Determine the (X, Y) coordinate at the center of the cell enclosing the given text.  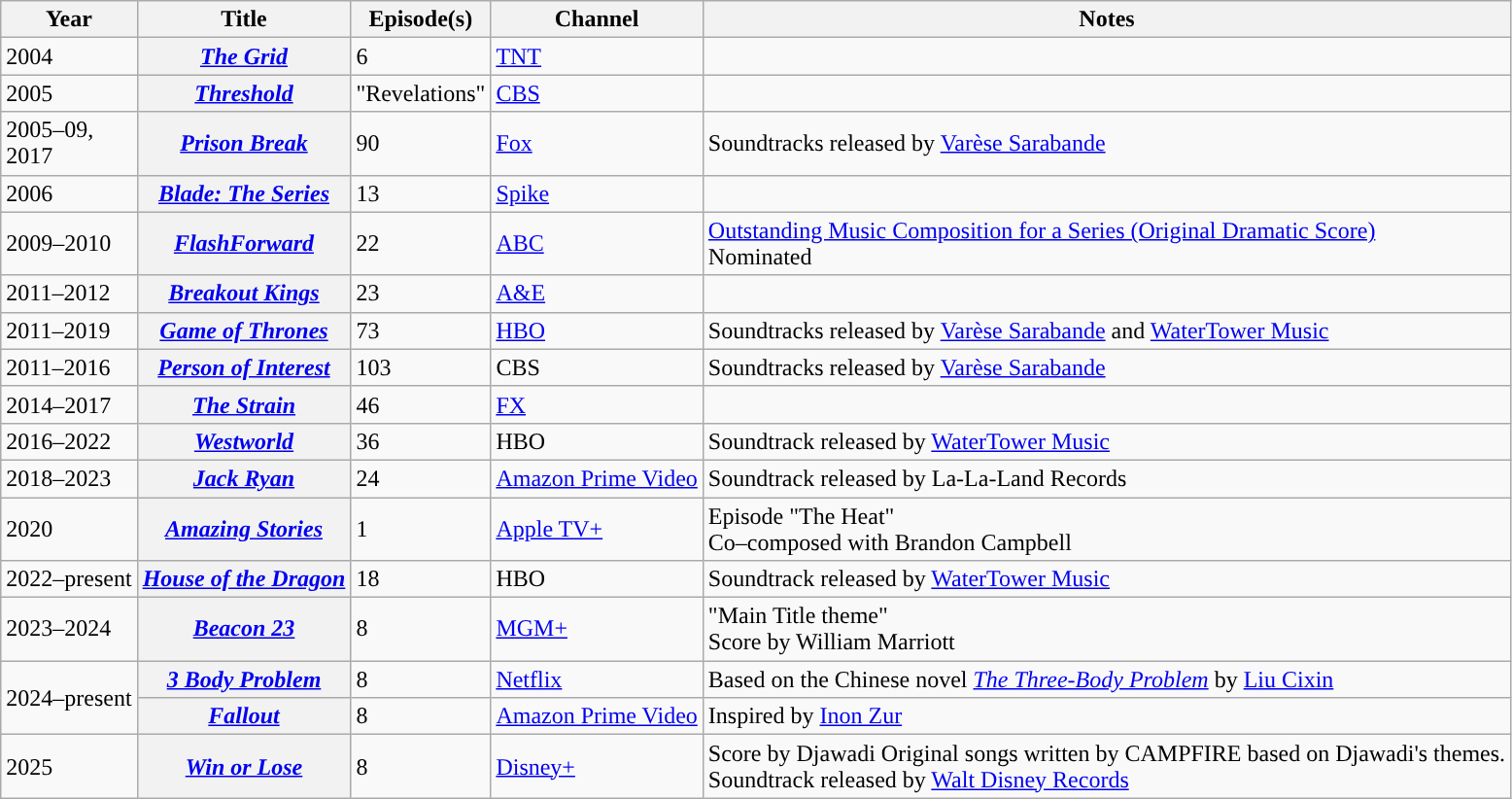
Jack Ryan (244, 478)
Year (69, 19)
ABC (597, 243)
Episode "The Heat"Co–composed with Brandon Campbell (1106, 529)
Person of Interest (244, 367)
Channel (597, 19)
FlashForward (244, 243)
90 (421, 144)
MGM+ (597, 630)
2020 (69, 529)
FX (597, 404)
Fallout (244, 716)
Westworld (244, 441)
Netflix (597, 679)
2016–2022 (69, 441)
Disney+ (597, 766)
6 (421, 56)
2011–2012 (69, 294)
Spike (597, 193)
Beacon 23 (244, 630)
The Grid (244, 56)
3 Body Problem (244, 679)
2023–2024 (69, 630)
24 (421, 478)
2005–09,2017 (69, 144)
Breakout Kings (244, 294)
Threshold (244, 93)
A&E (597, 294)
2022–present (69, 579)
18 (421, 579)
"Revelations" (421, 93)
Amazing Stories (244, 529)
22 (421, 243)
TNT (597, 56)
2011–2019 (69, 330)
Based on the Chinese novel The Three-Body Problem by Liu Cixin (1106, 679)
Outstanding Music Composition for a Series (Original Dramatic Score)Nominated (1106, 243)
2018–2023 (69, 478)
2024–present (69, 698)
73 (421, 330)
36 (421, 441)
2006 (69, 193)
Title (244, 19)
13 (421, 193)
Win or Lose (244, 766)
Game of Thrones (244, 330)
Apple TV+ (597, 529)
The Strain (244, 404)
Prison Break (244, 144)
2014–2017 (69, 404)
2004 (69, 56)
Notes (1106, 19)
House of the Dragon (244, 579)
23 (421, 294)
1 (421, 529)
103 (421, 367)
46 (421, 404)
Soundtracks released by Varèse Sarabande and WaterTower Music (1106, 330)
2025 (69, 766)
"Main Title theme"Score by William Marriott (1106, 630)
Episode(s) (421, 19)
Score by Djawadi Original songs written by CAMPFIRE based on Djawadi's themes.Soundtrack released by Walt Disney Records (1106, 766)
2005 (69, 93)
Soundtrack released by La-La-Land Records (1106, 478)
2011–2016 (69, 367)
Inspired by Inon Zur (1106, 716)
Blade: The Series (244, 193)
Fox (597, 144)
2009–2010 (69, 243)
